Detect which cell encompasses the target text, then output its (x, y) center coordinate. 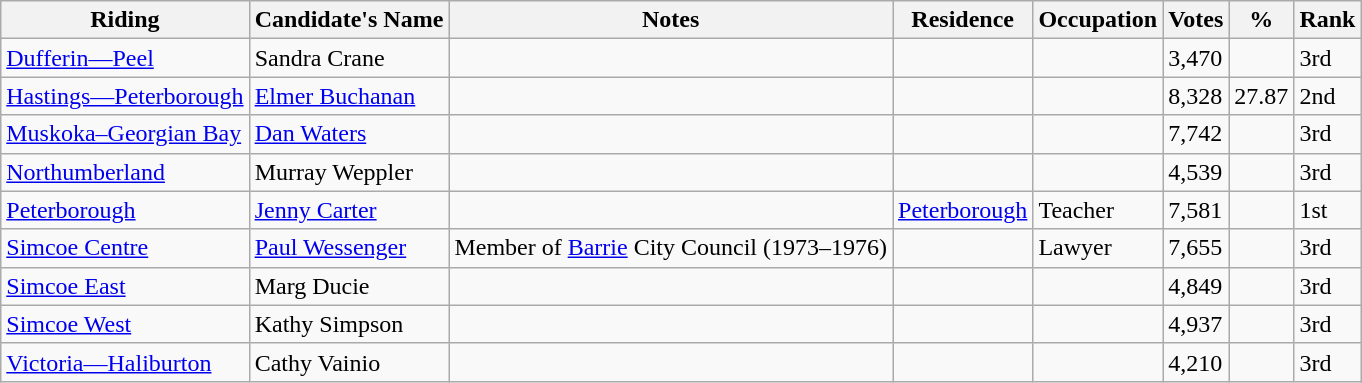
8,328 (1196, 96)
2nd (1328, 96)
Marg Ducie (349, 286)
7,655 (1196, 248)
Kathy Simpson (349, 324)
27.87 (1262, 96)
Cathy Vainio (349, 362)
Residence (963, 20)
7,581 (1196, 210)
Lawyer (1098, 248)
Northumberland (125, 172)
1st (1328, 210)
Rank (1328, 20)
Member of Barrie City Council (1973–1976) (671, 248)
Paul Wessenger (349, 248)
7,742 (1196, 134)
Simcoe West (125, 324)
Jenny Carter (349, 210)
Votes (1196, 20)
Muskoka–Georgian Bay (125, 134)
% (1262, 20)
Simcoe Centre (125, 248)
Victoria—Haliburton (125, 362)
4,937 (1196, 324)
4,849 (1196, 286)
Dan Waters (349, 134)
Riding (125, 20)
Elmer Buchanan (349, 96)
Murray Weppler (349, 172)
4,539 (1196, 172)
Hastings—Peterborough (125, 96)
4,210 (1196, 362)
Sandra Crane (349, 58)
Simcoe East (125, 286)
Dufferin—Peel (125, 58)
Teacher (1098, 210)
Occupation (1098, 20)
Notes (671, 20)
3,470 (1196, 58)
Candidate's Name (349, 20)
